Output the [x, y] coordinate of the center of the cell containing the given text.  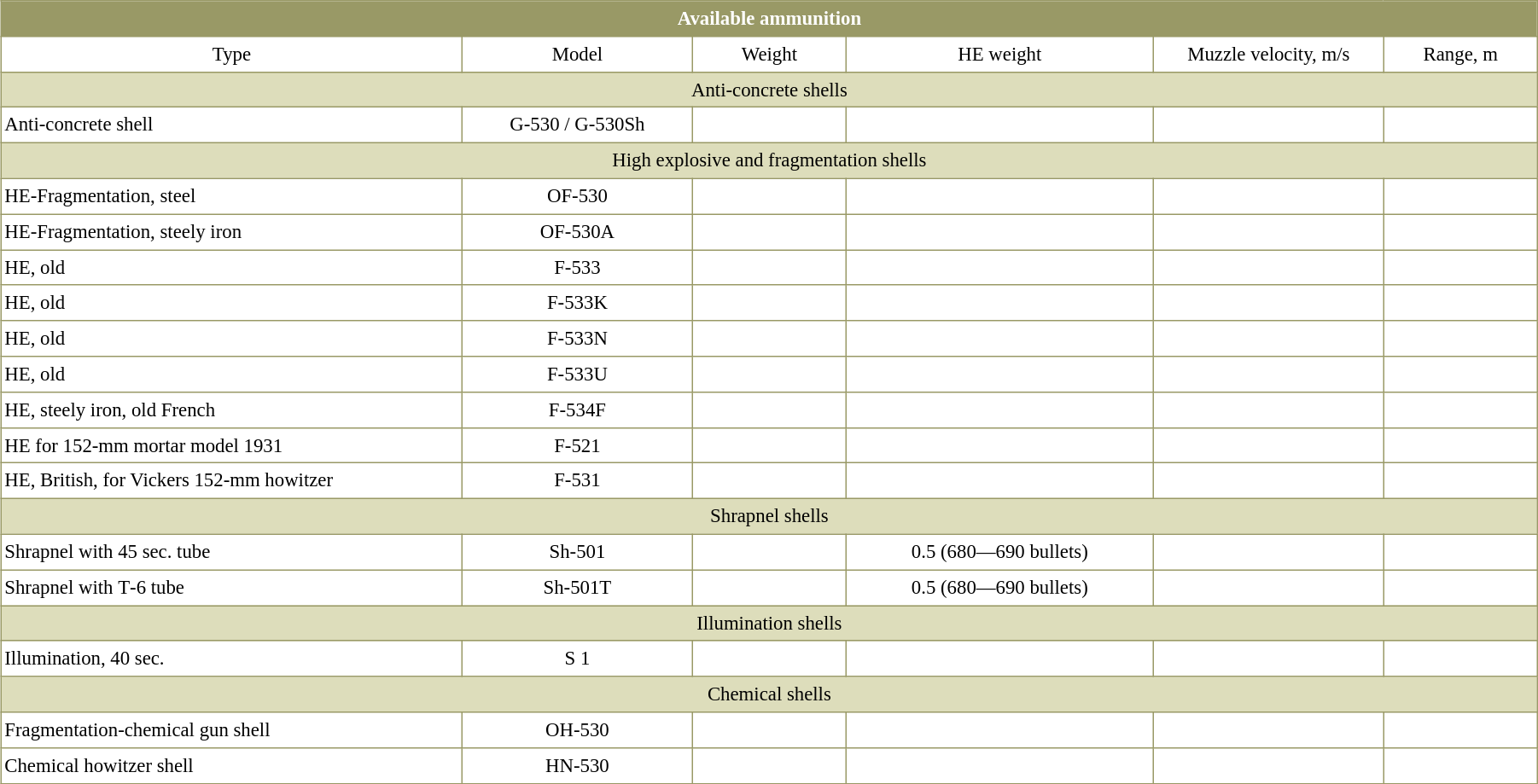
Shrapnel shells [770, 516]
Weight [769, 54]
High explosive and fragmentation shells [770, 161]
Anti-concrete shells [770, 90]
F-521 [577, 445]
G-530 / G-530Sh [577, 125]
HE-Fragmentation, steel [232, 196]
OH-530 [577, 730]
F-531 [577, 481]
S 1 [577, 659]
Illumination shells [770, 624]
HE, British, for Vickers 152-mm howitzer [232, 481]
Fragmentation-chemical gun shell [232, 730]
Shrapnel with 45 sec. tube [232, 552]
Type [232, 54]
HE weight [999, 54]
Chemical shells [770, 694]
F-534F [577, 409]
HE, steely iron, old French [232, 409]
Available ammunition [770, 19]
F-533U [577, 375]
F-533K [577, 303]
Illumination, 40 sec. [232, 659]
HE-Fragmentation, steely iron [232, 232]
OF-530A [577, 232]
HN-530 [577, 765]
Chemical howitzer shell [232, 765]
Anti-concrete shell [232, 125]
Shrapnel with Т-6 tube [232, 588]
Range, m [1460, 54]
Model [577, 54]
HE for 152-mm mortar model 1931 [232, 445]
Sh-501T [577, 588]
F-533N [577, 339]
F-533 [577, 268]
Sh-501 [577, 552]
Muzzle velocity, m/s [1268, 54]
OF-530 [577, 196]
